Identify which cell holds the provided text, then report its [X, Y] central coordinate. 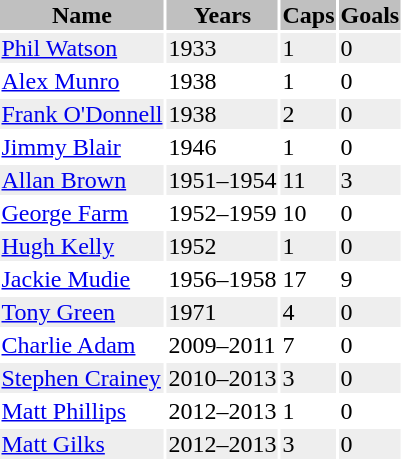
George Farm [82, 213]
Hugh Kelly [82, 246]
Tony Green [82, 312]
Frank O'Donnell [82, 114]
Jimmy Blair [82, 147]
2 [308, 114]
1951–1954 [222, 180]
1956–1958 [222, 279]
Matt Gilks [82, 444]
Goals [370, 15]
7 [308, 345]
Phil Watson [82, 48]
Alex Munro [82, 81]
Charlie Adam [82, 345]
17 [308, 279]
2009–2011 [222, 345]
9 [370, 279]
Name [82, 15]
Allan Brown [82, 180]
Jackie Mudie [82, 279]
1933 [222, 48]
11 [308, 180]
1971 [222, 312]
Matt Phillips [82, 411]
Caps [308, 15]
Years [222, 15]
1952 [222, 246]
Stephen Crainey [82, 378]
1952–1959 [222, 213]
2010–2013 [222, 378]
1946 [222, 147]
4 [308, 312]
10 [308, 213]
